Pinpoint the cell where the given text exists, returning its [X, Y] midpoint coordinate. 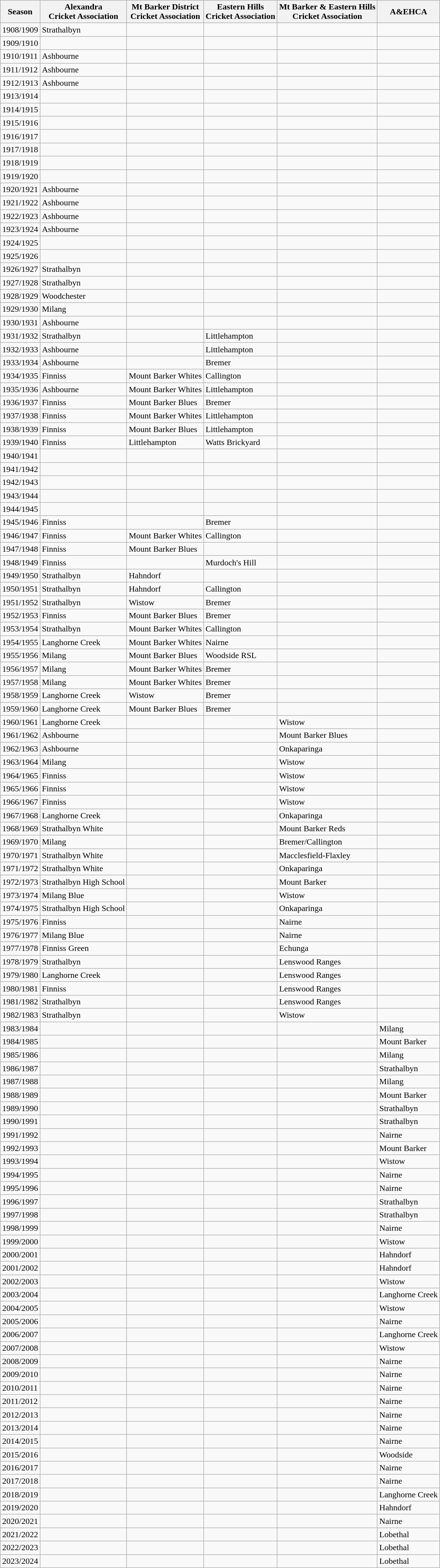
1960/1961 [20, 722]
1926/1927 [20, 269]
1949/1950 [20, 575]
1918/1919 [20, 163]
1951/1952 [20, 602]
1933/1934 [20, 362]
1958/1959 [20, 695]
1962/1963 [20, 749]
2010/2011 [20, 1388]
2021/2022 [20, 1534]
1990/1991 [20, 1122]
1954/1955 [20, 642]
1994/1995 [20, 1175]
2023/2024 [20, 1561]
1921/1922 [20, 203]
1976/1977 [20, 935]
Mt Barker DistrictCricket Association [165, 12]
1928/1929 [20, 296]
1919/1920 [20, 176]
1943/1944 [20, 496]
1966/1967 [20, 802]
1937/1938 [20, 416]
1995/1996 [20, 1188]
1945/1946 [20, 522]
Echunga [327, 948]
1957/1958 [20, 682]
Woodchester [83, 296]
1942/1943 [20, 482]
1927/1928 [20, 283]
Mount Barker Reds [327, 829]
2007/2008 [20, 1348]
1935/1936 [20, 389]
1934/1935 [20, 376]
1996/1997 [20, 1201]
1979/1980 [20, 975]
1925/1926 [20, 256]
2002/2003 [20, 1281]
1952/1953 [20, 616]
1973/1974 [20, 895]
1908/1909 [20, 30]
1968/1969 [20, 829]
2019/2020 [20, 1508]
AlexandraCricket Association [83, 12]
1936/1937 [20, 403]
1946/1947 [20, 536]
1915/1916 [20, 123]
1950/1951 [20, 589]
Woodside [409, 1454]
1955/1956 [20, 656]
1970/1971 [20, 855]
1931/1932 [20, 336]
2012/2013 [20, 1414]
2006/2007 [20, 1335]
1978/1979 [20, 962]
1997/1998 [20, 1215]
1972/1973 [20, 882]
2016/2017 [20, 1468]
1965/1966 [20, 789]
2003/2004 [20, 1295]
2013/2014 [20, 1428]
Eastern HillsCricket Association [240, 12]
Macclesfield-Flaxley [327, 855]
1991/1992 [20, 1135]
2009/2010 [20, 1375]
1939/1940 [20, 443]
Mt Barker & Eastern HillsCricket Association [327, 12]
1917/1918 [20, 149]
Season [20, 12]
Bremer/Callington [327, 842]
2014/2015 [20, 1441]
1922/1923 [20, 216]
1910/1911 [20, 56]
1971/1972 [20, 869]
1953/1954 [20, 629]
1916/1917 [20, 136]
1963/1964 [20, 762]
2004/2005 [20, 1308]
1982/1983 [20, 1015]
Finniss Green [83, 948]
Watts Brickyard [240, 443]
Murdoch's Hill [240, 562]
1984/1985 [20, 1042]
1948/1949 [20, 562]
Woodside RSL [240, 656]
1938/1939 [20, 429]
1961/1962 [20, 735]
1911/1912 [20, 70]
2022/2023 [20, 1548]
1923/1924 [20, 229]
2008/2009 [20, 1361]
1959/1960 [20, 709]
1914/1915 [20, 110]
1998/1999 [20, 1228]
1967/1968 [20, 815]
1941/1942 [20, 469]
1987/1988 [20, 1082]
2000/2001 [20, 1255]
1992/1993 [20, 1148]
1920/1921 [20, 190]
1956/1957 [20, 669]
1986/1987 [20, 1068]
1964/1965 [20, 775]
2017/2018 [20, 1481]
1932/1933 [20, 349]
1974/1975 [20, 909]
1985/1986 [20, 1055]
1912/1913 [20, 83]
1999/2000 [20, 1242]
1980/1981 [20, 988]
1913/1914 [20, 96]
1983/1984 [20, 1028]
1993/1994 [20, 1161]
1975/1976 [20, 922]
2005/2006 [20, 1321]
1924/1925 [20, 243]
1929/1930 [20, 309]
1977/1978 [20, 948]
1981/1982 [20, 1002]
2015/2016 [20, 1454]
2018/2019 [20, 1495]
1989/1990 [20, 1108]
2020/2021 [20, 1521]
2011/2012 [20, 1401]
2001/2002 [20, 1268]
1988/1989 [20, 1095]
1940/1941 [20, 456]
1947/1948 [20, 549]
A&EHCA [409, 12]
1909/1910 [20, 43]
1930/1931 [20, 323]
1944/1945 [20, 509]
1969/1970 [20, 842]
